Identify which cell holds the provided text, then report its [x, y] central coordinate. 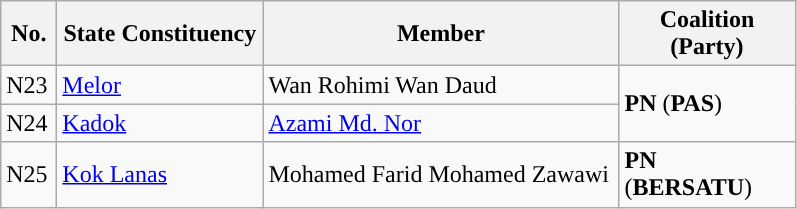
Azami Md. Nor [441, 123]
PN (PAS) [707, 104]
PN (BERSATU) [707, 174]
Wan Rohimi Wan Daud [441, 85]
N23 [29, 85]
No. [29, 34]
N25 [29, 174]
Kok Lanas [160, 174]
Member [441, 34]
Melor [160, 85]
Mohamed Farid Mohamed Zawawi [441, 174]
Kadok [160, 123]
State Constituency [160, 34]
Coalition (Party) [707, 34]
N24 [29, 123]
